Return the (X, Y) coordinate for the center point of the cell that contains the specified text.  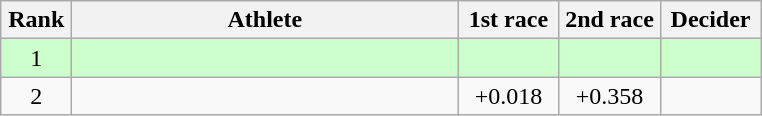
Decider (710, 20)
+0.018 (508, 96)
2 (36, 96)
2nd race (610, 20)
1 (36, 58)
Athlete (265, 20)
+0.358 (610, 96)
1st race (508, 20)
Rank (36, 20)
